Locate the cell with the specified text and output its (x, y) center coordinate. 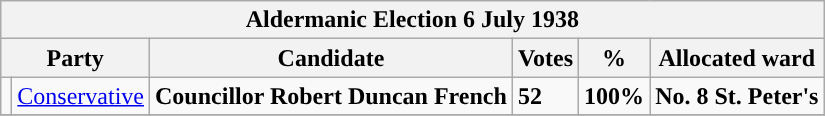
Allocated ward (737, 58)
Votes (545, 58)
No. 8 St. Peter's (737, 96)
Conservative (81, 96)
% (614, 58)
Councillor Robert Duncan French (332, 96)
Candidate (332, 58)
52 (545, 96)
Aldermanic Election 6 July 1938 (412, 20)
100% (614, 96)
Party (76, 58)
